Extract the (x, y) coordinate from the center of the cell holding the provided text.  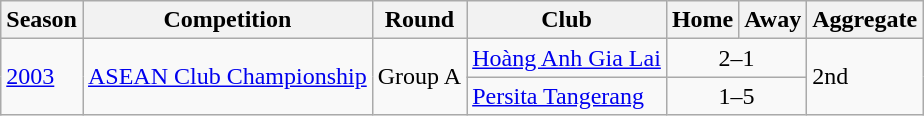
Persita Tangerang (567, 96)
Competition (227, 20)
Round (419, 20)
2nd (865, 77)
ASEAN Club Championship (227, 77)
Group A (419, 77)
1–5 (736, 96)
Hoàng Anh Gia Lai (567, 58)
Season (42, 20)
Away (773, 20)
Club (567, 20)
Aggregate (865, 20)
Home (702, 20)
2003 (42, 77)
2–1 (736, 58)
